Determine the [x, y] coordinate at the center of the cell enclosing the given text.  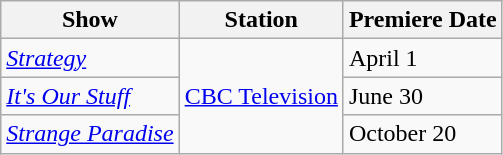
Strange Paradise [90, 134]
Station [261, 20]
Show [90, 20]
April 1 [422, 58]
June 30 [422, 96]
CBC Television [261, 96]
Strategy [90, 58]
October 20 [422, 134]
It's Our Stuff [90, 96]
Premiere Date [422, 20]
